Provide the (X, Y) coordinate of the cell's center where the given text is located.  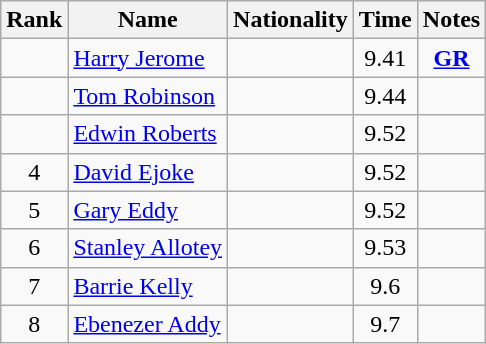
9.53 (385, 248)
David Ejoke (148, 172)
9.6 (385, 286)
Harry Jerome (148, 58)
7 (34, 286)
9.41 (385, 58)
6 (34, 248)
9.44 (385, 96)
Notes (451, 20)
Time (385, 20)
Edwin Roberts (148, 134)
4 (34, 172)
9.7 (385, 324)
Nationality (291, 20)
GR (451, 58)
Rank (34, 20)
5 (34, 210)
Ebenezer Addy (148, 324)
8 (34, 324)
Barrie Kelly (148, 286)
Gary Eddy (148, 210)
Name (148, 20)
Stanley Allotey (148, 248)
Tom Robinson (148, 96)
